Provide the (x, y) coordinate of the cell's center where the given text is located.  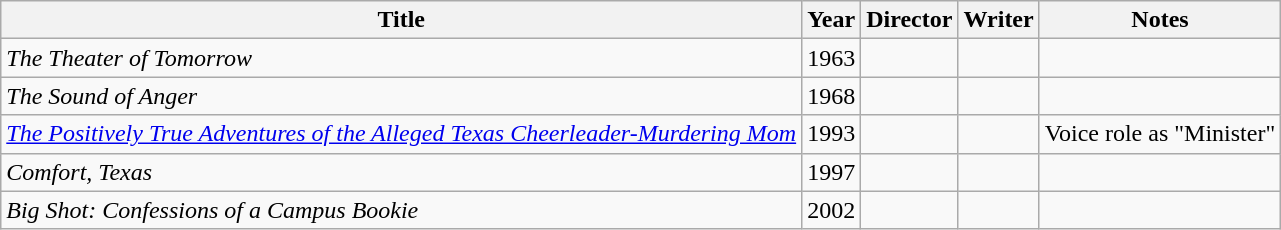
Notes (1160, 20)
1968 (832, 96)
1963 (832, 58)
The Positively True Adventures of the Alleged Texas Cheerleader-Murdering Mom (402, 134)
The Theater of Tomorrow (402, 58)
The Sound of Anger (402, 96)
Voice role as "Minister" (1160, 134)
1993 (832, 134)
1997 (832, 172)
Comfort, Texas (402, 172)
Title (402, 20)
2002 (832, 210)
Year (832, 20)
Writer (998, 20)
Big Shot: Confessions of a Campus Bookie (402, 210)
Director (910, 20)
